Search for the cell housing the specified text and yield its (x, y) center coordinate. 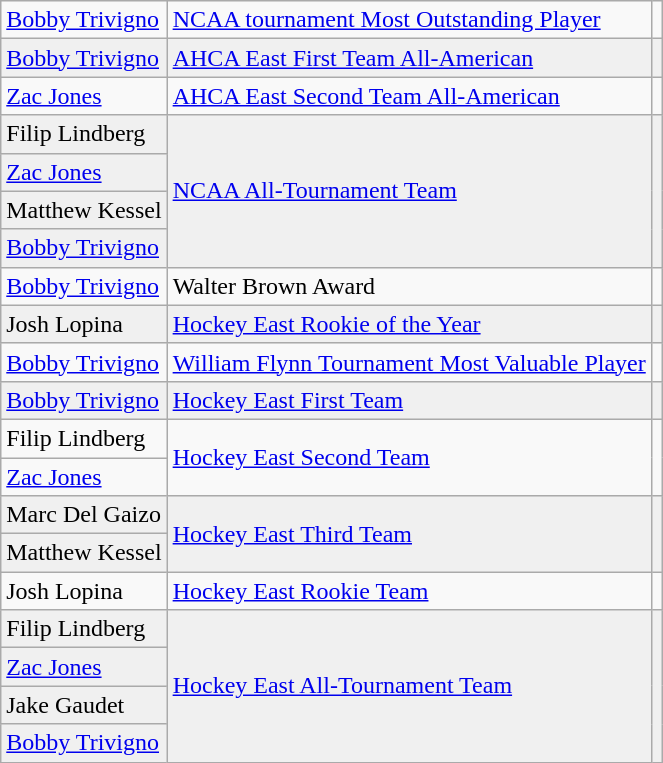
Hockey East Second Team (409, 457)
NCAA tournament Most Outstanding Player (409, 20)
Hockey East Rookie of the Year (409, 324)
Jake Gaudet (84, 705)
Hockey East First Team (409, 400)
AHCA East Second Team All-American (409, 96)
William Flynn Tournament Most Valuable Player (409, 362)
NCAA All-Tournament Team (409, 191)
Hockey East Third Team (409, 534)
Walter Brown Award (409, 286)
Marc Del Gaizo (84, 515)
Hockey East Rookie Team (409, 591)
Hockey East All-Tournament Team (409, 686)
AHCA East First Team All-American (409, 58)
